Identify which cell holds the provided text, then report its [X, Y] central coordinate. 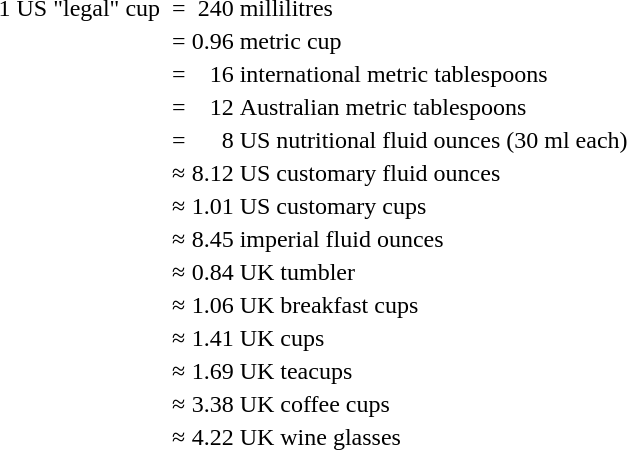
8 [212, 140]
16 [212, 74]
1.06 [212, 305]
12 [212, 107]
1.01 [212, 206]
1.69 [212, 371]
3.38 [212, 404]
8.12 [212, 173]
0.96 [212, 41]
8.45 [212, 239]
1.41 [212, 338]
0.84 [212, 272]
